Return (x, y) of the center of cell containing provided text 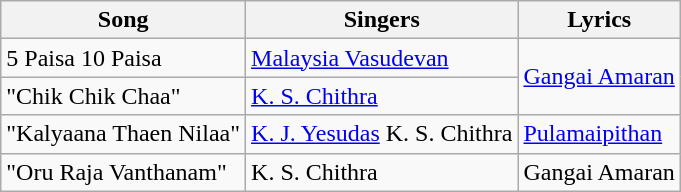
"Oru Raja Vanthanam" (124, 172)
K. J. Yesudas K. S. Chithra (382, 134)
"Chik Chik Chaa" (124, 96)
5 Paisa 10 Paisa (124, 58)
Pulamaipithan (599, 134)
"Kalyaana Thaen Nilaa" (124, 134)
Lyrics (599, 20)
Malaysia Vasudevan (382, 58)
Singers (382, 20)
Song (124, 20)
